Search for the cell housing the specified text and yield its (X, Y) center coordinate. 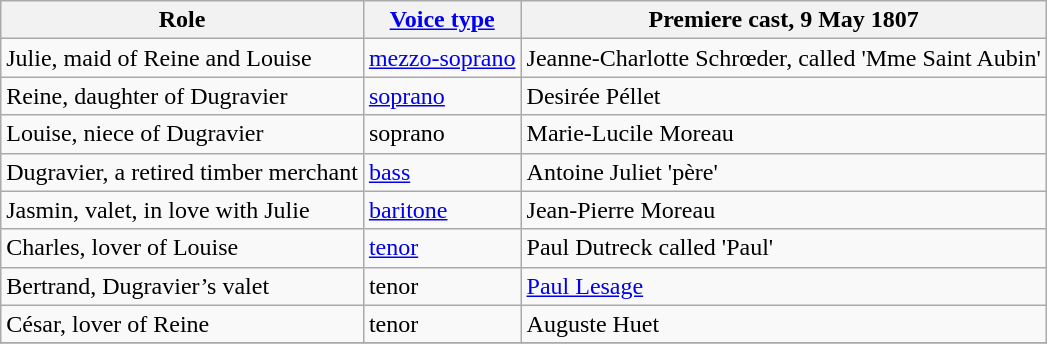
Role (182, 20)
Jean-Pierre Moreau (784, 210)
Antoine Juliet 'père' (784, 172)
Jasmin, valet, in love with Julie (182, 210)
Voice type (442, 20)
Paul Lesage (784, 286)
Dugravier, a retired timber merchant (182, 172)
baritone (442, 210)
Auguste Huet (784, 324)
Louise, niece of Dugravier (182, 134)
César, lover of Reine (182, 324)
Reine, daughter of Dugravier (182, 96)
Charles, lover of Louise (182, 248)
Desirée Péllet (784, 96)
Jeanne-Charlotte Schrœder, called 'Mme Saint Aubin' (784, 58)
Paul Dutreck called 'Paul' (784, 248)
Julie, maid of Reine and Louise (182, 58)
mezzo-soprano (442, 58)
bass (442, 172)
Marie-Lucile Moreau (784, 134)
Premiere cast, 9 May 1807 (784, 20)
Bertrand, Dugravier’s valet (182, 286)
